Find where the given text appears and provide that cell's center as (x, y) coordinate. 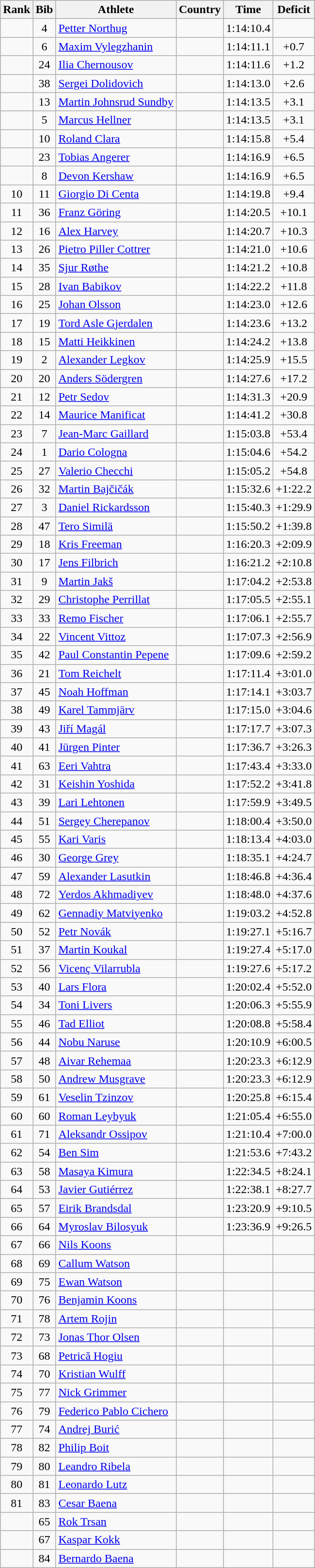
1:17:04.2 (248, 581)
Rok Trsan (116, 1521)
Kaspar Kokk (116, 1540)
Bib (45, 10)
1:23:36.9 (248, 1226)
Martin Koukal (116, 950)
+2:59.2 (294, 655)
+10.3 (294, 231)
1:21:10.4 (248, 1134)
Petrică Hogiu (116, 1355)
Athlete (116, 10)
Federico Pablo Cichero (116, 1411)
+5:17.2 (294, 968)
1:14:20.7 (248, 231)
+2:56.9 (294, 637)
1:14:21.2 (248, 268)
Alexander Lasutkin (116, 876)
Toni Livers (116, 1005)
Andrej Burić (116, 1429)
+3:33.0 (294, 765)
1:14:21.0 (248, 249)
Tobias Angerer (116, 157)
1:16:21.2 (248, 563)
+4:03.0 (294, 839)
Kari Varis (116, 839)
+3:07.3 (294, 729)
1:18:00.4 (248, 821)
+3:01.0 (294, 673)
Giorgio Di Centa (116, 194)
1:18:46.8 (248, 876)
1:19:27.1 (248, 931)
Jonas Thor Olsen (116, 1337)
+3:26.3 (294, 747)
Leonardo Lutz (116, 1485)
1:18:13.4 (248, 839)
Rank (16, 10)
Lars Flora (116, 987)
+1:39.8 (294, 526)
+10.1 (294, 212)
Artem Rojin (116, 1319)
1:23:20.9 (248, 1208)
+53.4 (294, 434)
1:20:25.8 (248, 1097)
7 (45, 434)
Jürgen Pinter (116, 747)
George Grey (116, 858)
1:15:32.6 (248, 489)
Dario Cologna (116, 452)
+2:55.1 (294, 600)
Eeri Vahtra (116, 765)
1:17:52.2 (248, 784)
Valerio Checchi (116, 470)
+12.6 (294, 305)
1:14:23.6 (248, 323)
1:15:40.3 (248, 507)
Johan Olsson (116, 305)
3 (45, 507)
+20.9 (294, 397)
Andrew Musgrave (116, 1079)
1:17:11.4 (248, 673)
Alexander Legkov (116, 360)
Matti Heikkinen (116, 342)
Gennadiy Matviyenko (116, 913)
+9.4 (294, 194)
4 (45, 28)
Nick Grimmer (116, 1392)
+6:00.5 (294, 1042)
Martin Jakš (116, 581)
Ewan Watson (116, 1282)
Martin Bajčičák (116, 489)
Benjamin Koons (116, 1300)
+5:58.4 (294, 1024)
Devon Kershaw (116, 175)
+5:16.7 (294, 931)
+11.8 (294, 286)
1:19:27.4 (248, 950)
1:17:43.4 (248, 765)
1:15:50.2 (248, 526)
1:20:02.4 (248, 987)
1:14:20.5 (248, 212)
Kris Freeman (116, 544)
Masaya Kimura (116, 1171)
1:19:27.6 (248, 968)
+10.6 (294, 249)
+6:55.0 (294, 1116)
1:14:10.4 (248, 28)
Leandro Ribela (116, 1466)
1:14:15.8 (248, 139)
8 (45, 175)
Ben Sim (116, 1153)
Karel Tammjärv (116, 710)
Nobu Naruse (116, 1042)
1:22:38.1 (248, 1190)
Javier Gutiérrez (116, 1190)
1:17:15.0 (248, 710)
Sergei Dolidovich (116, 83)
Anders Södergren (116, 378)
1:16:20.3 (248, 544)
+0.7 (294, 47)
Kristian Wulff (116, 1374)
1:21:53.6 (248, 1153)
+2.6 (294, 83)
1:17:05.5 (248, 600)
Noah Hoffman (116, 692)
1 (45, 452)
+2:09.9 (294, 544)
Paul Constantin Pepene (116, 655)
Petr Novák (116, 931)
Daniel Rickardsson (116, 507)
Alex Harvey (116, 231)
1:21:05.4 (248, 1116)
1:15:05.2 (248, 470)
Sergey Cherepanov (116, 821)
Callum Watson (116, 1263)
+5.4 (294, 139)
+7:43.2 (294, 1153)
Eirik Brandsdal (116, 1208)
+3:41.8 (294, 784)
Remo Fischer (116, 618)
+9:10.5 (294, 1208)
1:17:09.6 (248, 655)
+2:53.8 (294, 581)
Vincent Vittoz (116, 637)
Petr Sedov (116, 397)
+13.8 (294, 342)
Maurice Manificat (116, 415)
+5:55.9 (294, 1005)
Tom Reichelt (116, 673)
1:17:59.9 (248, 802)
Franz Göring (116, 212)
Christophe Perrillat (116, 600)
83 (45, 1503)
+8:24.1 (294, 1171)
+13.2 (294, 323)
Tad Elliot (116, 1024)
+15.5 (294, 360)
Aleksandr Ossipov (116, 1134)
1:14:22.2 (248, 286)
+1.2 (294, 65)
Aivar Rehemaa (116, 1060)
+3:50.0 (294, 821)
Tord Asle Gjerdalen (116, 323)
Pietro Piller Cottrer (116, 249)
Tero Similä (116, 526)
Jiří Magál (116, 729)
1:18:48.0 (248, 895)
+30.8 (294, 415)
+8:27.7 (294, 1190)
1:20:06.3 (248, 1005)
+4:24.7 (294, 858)
Jens Filbrich (116, 563)
Philip Boit (116, 1448)
9 (45, 581)
6 (45, 47)
+17.2 (294, 378)
Petter Northug (116, 28)
1:22:34.5 (248, 1171)
+5:17.0 (294, 950)
1:17:07.3 (248, 637)
1:14:11.6 (248, 65)
Roman Leybyuk (116, 1116)
+1:22.2 (294, 489)
Marcus Hellner (116, 120)
Cesar Baena (116, 1503)
+2:55.7 (294, 618)
+6:15.4 (294, 1097)
1:17:36.7 (248, 747)
1:14:13.0 (248, 83)
Time (248, 10)
Myroslav Bilosyuk (116, 1226)
1:20:08.8 (248, 1024)
+54.8 (294, 470)
Bernardo Baena (116, 1558)
+2:10.8 (294, 563)
1:19:03.2 (248, 913)
Deficit (294, 10)
+4:36.4 (294, 876)
Sjur Røthe (116, 268)
1:14:19.8 (248, 194)
84 (45, 1558)
1:14:23.0 (248, 305)
Roland Clara (116, 139)
Lari Lehtonen (116, 802)
Keishin Yoshida (116, 784)
1:14:31.3 (248, 397)
+4:52.8 (294, 913)
Veselin Tzinzov (116, 1097)
+3:49.5 (294, 802)
1:20:10.9 (248, 1042)
+3:03.7 (294, 692)
1:17:14.1 (248, 692)
1:18:35.1 (248, 858)
Vicenç Vilarrubla (116, 968)
+9:26.5 (294, 1226)
1:17:06.1 (248, 618)
1:15:03.8 (248, 434)
+3:04.6 (294, 710)
1:14:24.2 (248, 342)
Country (200, 10)
1:15:04.6 (248, 452)
+54.2 (294, 452)
1:14:11.1 (248, 47)
Maxim Vylegzhanin (116, 47)
Nils Koons (116, 1245)
+4:37.6 (294, 895)
1:14:27.6 (248, 378)
82 (45, 1448)
Ilia Chernousov (116, 65)
+10.8 (294, 268)
1:14:41.2 (248, 415)
Ivan Babikov (116, 286)
+7:00.0 (294, 1134)
Yerdos Akhmadiyev (116, 895)
1:17:17.7 (248, 729)
2 (45, 360)
+5:52.0 (294, 987)
Jean-Marc Gaillard (116, 434)
+1:29.9 (294, 507)
Martin Johnsrud Sundby (116, 102)
1:14:25.9 (248, 360)
5 (45, 120)
